Return [X, Y] of the center of cell containing provided text 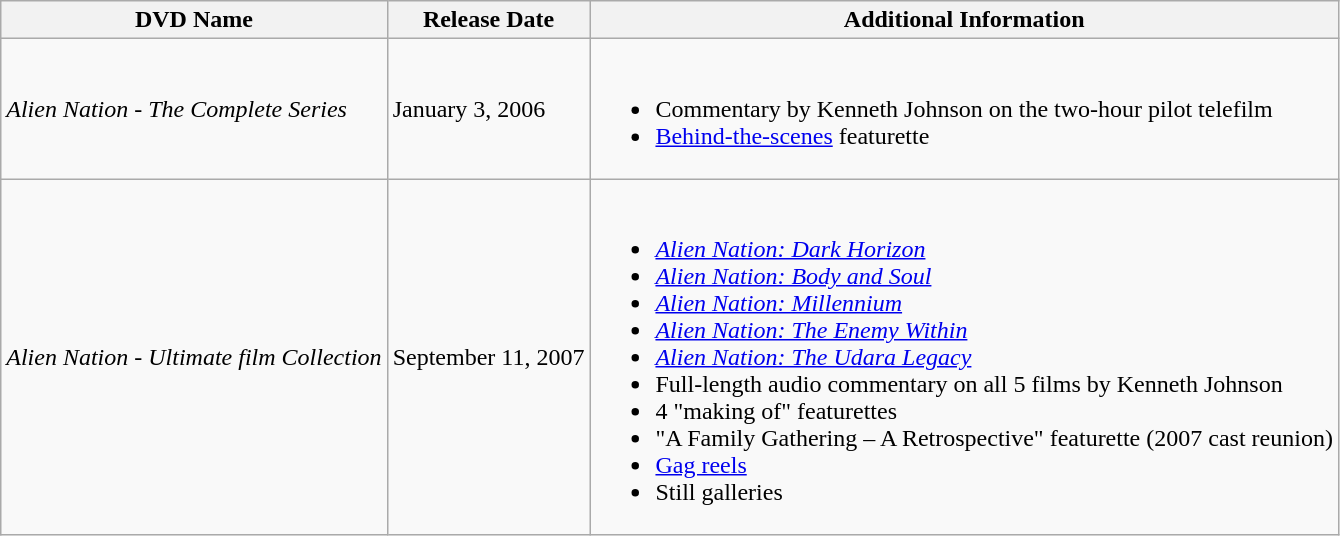
DVD Name [194, 20]
Release Date [488, 20]
Commentary by Kenneth Johnson on the two-hour pilot telefilmBehind-the-scenes featurette [964, 109]
Additional Information [964, 20]
January 3, 2006 [488, 109]
September 11, 2007 [488, 357]
Alien Nation - Ultimate film Collection [194, 357]
Alien Nation - The Complete Series [194, 109]
